Locate the cell with the specified text and output its [X, Y] center coordinate. 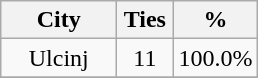
% [216, 20]
City [59, 20]
Ties [145, 20]
Ulcinj [59, 58]
11 [145, 58]
100.0% [216, 58]
